Detect which cell encompasses the target text, then output its (X, Y) center coordinate. 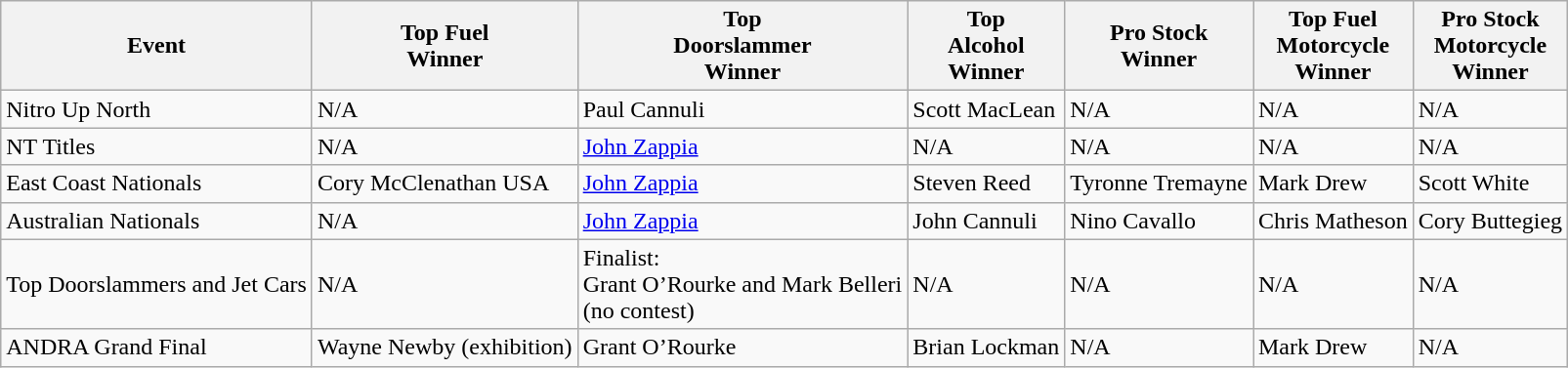
Australian Nationals (156, 221)
Grant O’Rourke (742, 348)
Top FuelWinner (445, 46)
Scott MacLean (987, 109)
Paul Cannuli (742, 109)
ANDRA Grand Final (156, 348)
NT Titles (156, 146)
Nitro Up North (156, 109)
Chris Matheson (1333, 221)
Cory McClenathan USA (445, 184)
East Coast Nationals (156, 184)
Event (156, 46)
Steven Reed (987, 184)
Top Doorslammers and Jet Cars (156, 284)
Pro StockWinner (1159, 46)
Pro StockMotorcycleWinner (1490, 46)
John Cannuli (987, 221)
Finalist:Grant O’Rourke and Mark Belleri(no contest) (742, 284)
Top FuelMotorcycleWinner (1333, 46)
Cory Buttegieg (1490, 221)
Scott White (1490, 184)
Nino Cavallo (1159, 221)
TopDoorslammerWinner (742, 46)
TopAlcoholWinner (987, 46)
Tyronne Tremayne (1159, 184)
Wayne Newby (exhibition) (445, 348)
Brian Lockman (987, 348)
